Search for the cell housing the specified text and yield its [x, y] center coordinate. 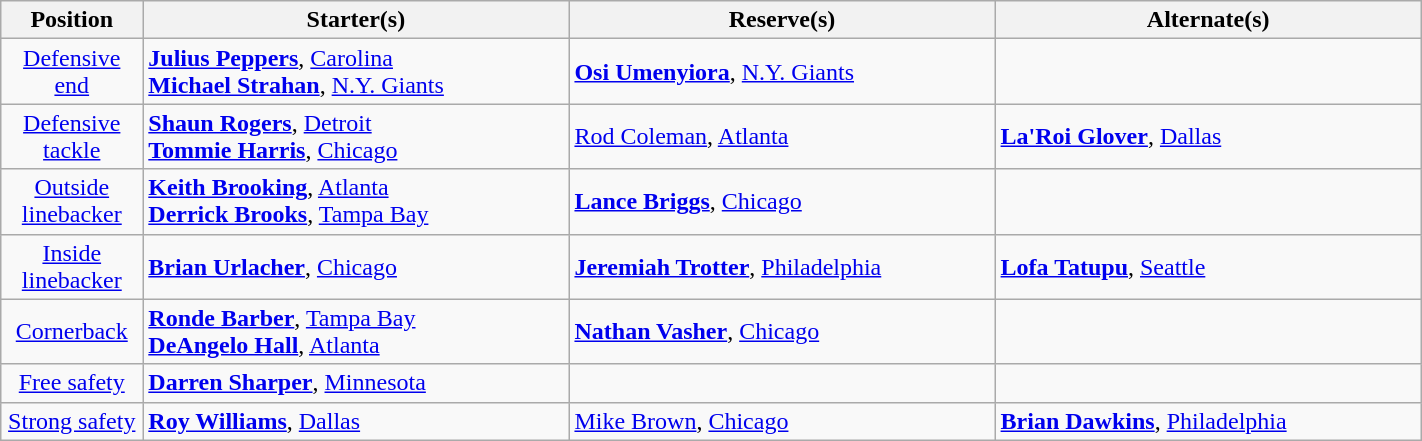
Brian Dawkins, Philadelphia [1208, 421]
Inside linebacker [72, 266]
Roy Williams, Dallas [356, 421]
Jeremiah Trotter, Philadelphia [782, 266]
Free safety [72, 383]
Cornerback [72, 332]
Shaun Rogers, Detroit Tommie Harris, Chicago [356, 136]
Lance Briggs, Chicago [782, 202]
Ronde Barber, Tampa Bay DeAngelo Hall, Atlanta [356, 332]
Position [72, 20]
Alternate(s) [1208, 20]
Brian Urlacher, Chicago [356, 266]
Keith Brooking, Atlanta Derrick Brooks, Tampa Bay [356, 202]
Defensive end [72, 72]
Outside linebacker [72, 202]
Strong safety [72, 421]
Reserve(s) [782, 20]
Nathan Vasher, Chicago [782, 332]
Darren Sharper, Minnesota [356, 383]
Osi Umenyiora, N.Y. Giants [782, 72]
Julius Peppers, Carolina Michael Strahan, N.Y. Giants [356, 72]
Defensive tackle [72, 136]
Lofa Tatupu, Seattle [1208, 266]
Rod Coleman, Atlanta [782, 136]
La'Roi Glover, Dallas [1208, 136]
Mike Brown, Chicago [782, 421]
Starter(s) [356, 20]
